Output the [X, Y] coordinate of the center of the cell containing the given text.  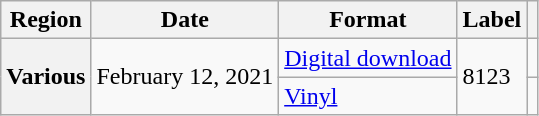
Format [368, 20]
8123 [492, 77]
Various [46, 77]
Vinyl [368, 96]
Label [492, 20]
Region [46, 20]
Date [185, 20]
Digital download [368, 58]
February 12, 2021 [185, 77]
